For the text-containing cell, return its midpoint in [X, Y] coordinate format. 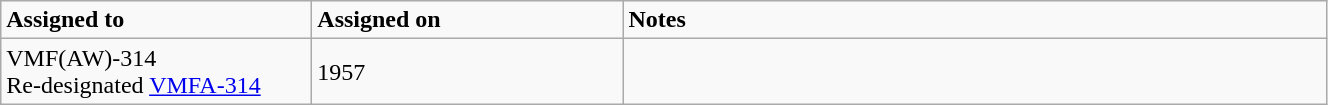
Assigned on [468, 20]
1957 [468, 72]
VMF(AW)-314Re-designated VMFA-314 [156, 72]
Assigned to [156, 20]
Notes [975, 20]
